Locate the cell with the specified text and output its (x, y) center coordinate. 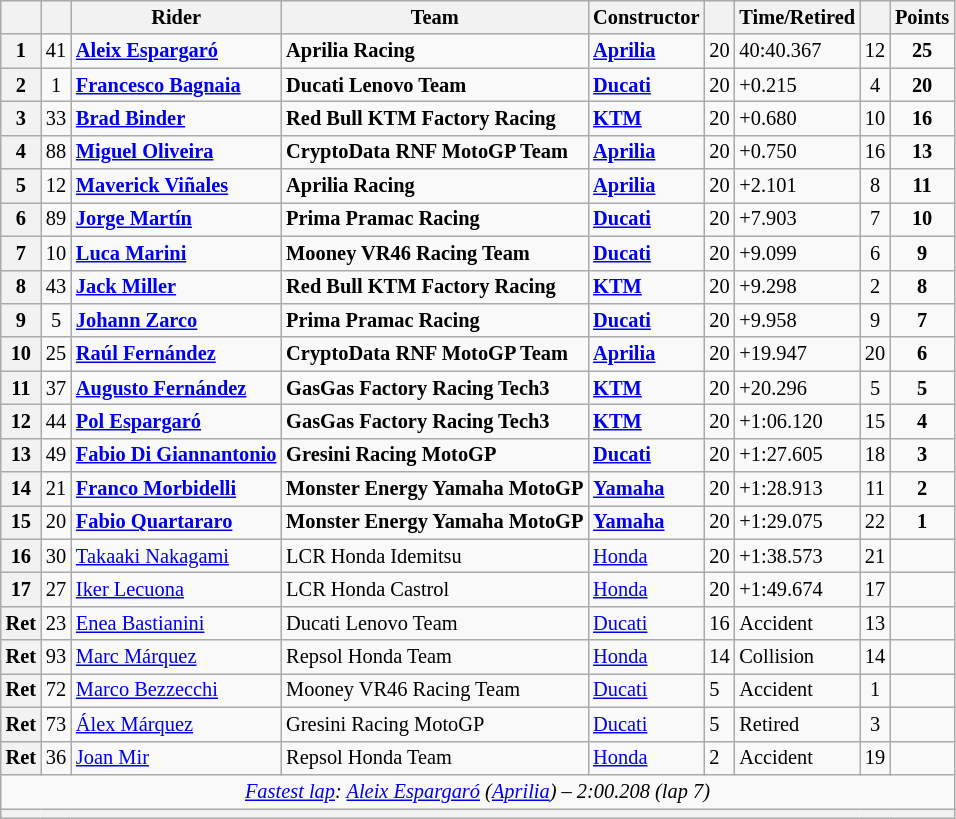
93 (56, 657)
+2.101 (797, 186)
+7.903 (797, 219)
+9.298 (797, 287)
Francesco Bagnaia (176, 85)
Collision (797, 657)
+9.958 (797, 320)
Johann Zarco (176, 320)
37 (56, 388)
27 (56, 589)
18 (875, 455)
+9.099 (797, 253)
19 (875, 758)
Takaaki Nakagami (176, 556)
Fabio Di Giannantonio (176, 455)
36 (56, 758)
Jack Miller (176, 287)
Points (922, 17)
+1:28.913 (797, 489)
+0.750 (797, 152)
43 (56, 287)
72 (56, 690)
Marc Márquez (176, 657)
Augusto Fernández (176, 388)
+0.680 (797, 118)
Aleix Espargaró (176, 51)
+1:27.605 (797, 455)
+20.296 (797, 388)
30 (56, 556)
44 (56, 421)
33 (56, 118)
40:40.367 (797, 51)
Team (434, 17)
Álex Márquez (176, 724)
Fastest lap: Aleix Espargaró (Aprilia) – 2:00.208 (lap 7) (478, 791)
Miguel Oliveira (176, 152)
Enea Bastianini (176, 623)
Joan Mir (176, 758)
49 (56, 455)
+1:49.674 (797, 589)
Retired (797, 724)
73 (56, 724)
LCR Honda Castrol (434, 589)
88 (56, 152)
41 (56, 51)
+1:38.573 (797, 556)
Franco Morbidelli (176, 489)
23 (56, 623)
+0.215 (797, 85)
Constructor (646, 17)
Rider (176, 17)
Luca Marini (176, 253)
22 (875, 522)
LCR Honda Idemitsu (434, 556)
Maverick Viñales (176, 186)
89 (56, 219)
Time/Retired (797, 17)
+1:29.075 (797, 522)
+19.947 (797, 354)
Brad Binder (176, 118)
Jorge Martín (176, 219)
+1:06.120 (797, 421)
Raúl Fernández (176, 354)
Marco Bezzecchi (176, 690)
Iker Lecuona (176, 589)
Pol Espargaró (176, 421)
Fabio Quartararo (176, 522)
